Identify which cell holds the provided text, then report its [X, Y] central coordinate. 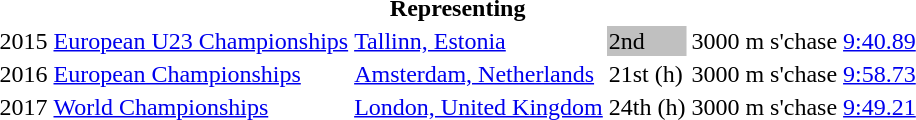
Amsterdam, Netherlands [479, 74]
European Championships [201, 74]
Tallinn, Estonia [479, 41]
21st (h) [647, 74]
European U23 Championships [201, 41]
2nd [647, 41]
